Determine the [X, Y] coordinate at the center of the cell enclosing the given text.  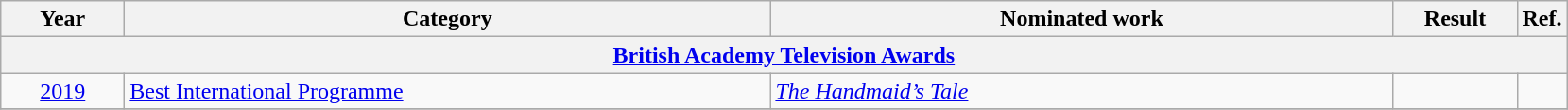
Ref. [1542, 19]
British Academy Television Awards [784, 55]
2019 [62, 91]
The Handmaid’s Tale [1081, 91]
Category [448, 19]
Nominated work [1081, 19]
Year [62, 19]
Best International Programme [448, 91]
Result [1456, 19]
